Extract the (X, Y) coordinate from the center of the cell holding the provided text.  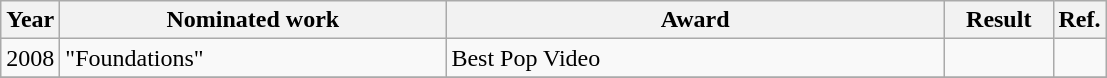
Best Pop Video (696, 58)
"Foundations" (253, 58)
Result (998, 20)
2008 (30, 58)
Year (30, 20)
Award (696, 20)
Ref. (1080, 20)
Nominated work (253, 20)
